From the cell containing the given text, extract its center point as [x, y] coordinate. 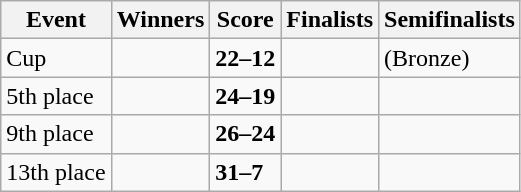
Score [246, 20]
9th place [56, 134]
13th place [56, 172]
Finalists [330, 20]
22–12 [246, 58]
Semifinalists [450, 20]
(Bronze) [450, 58]
Winners [160, 20]
26–24 [246, 134]
Event [56, 20]
Cup [56, 58]
24–19 [246, 96]
31–7 [246, 172]
5th place [56, 96]
